Provide the [X, Y] coordinate of the cell's center where the given text is located.  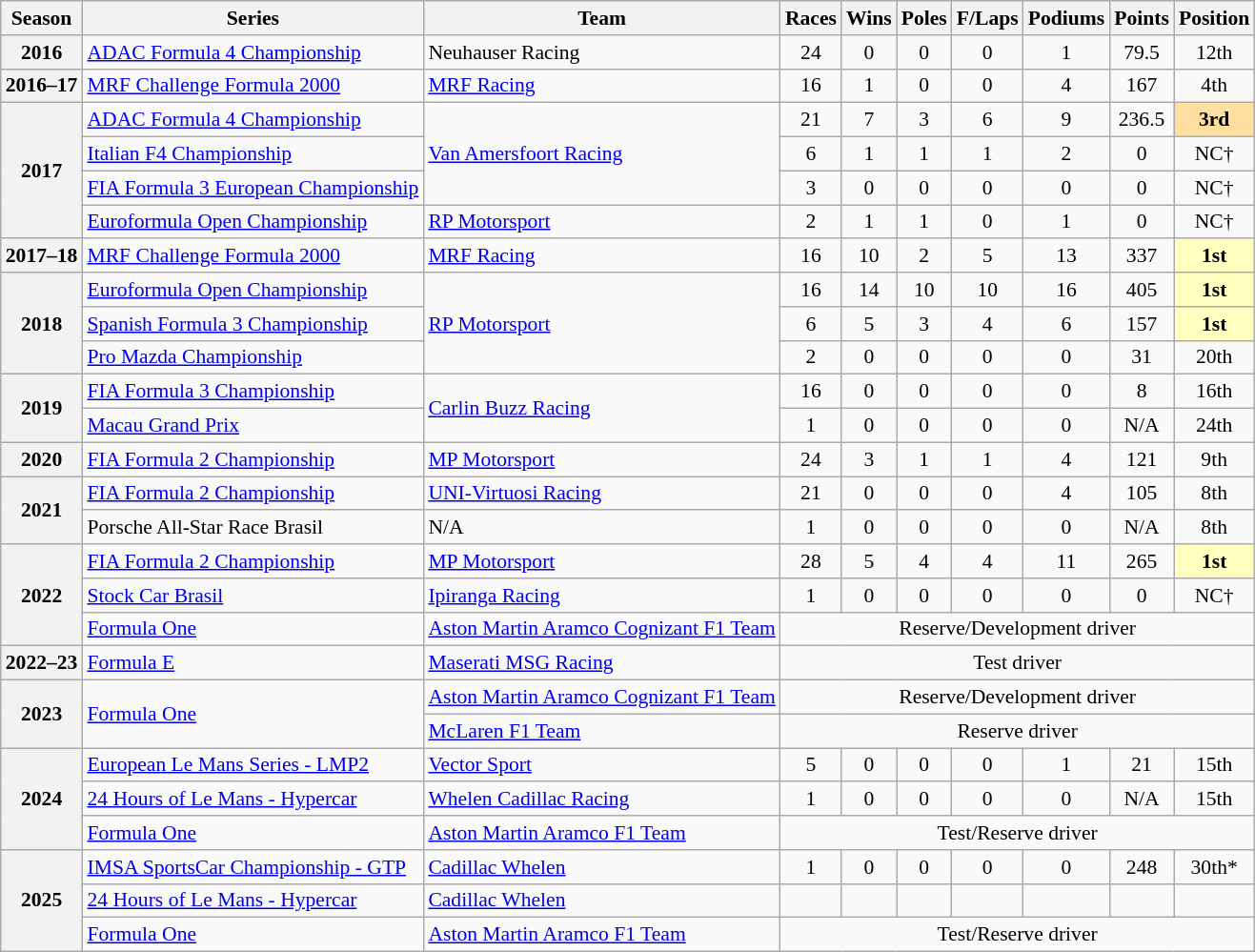
Season [42, 18]
337 [1142, 256]
Podiums [1067, 18]
167 [1142, 86]
30th* [1214, 867]
14 [869, 290]
31 [1142, 357]
Van Amersfoort Racing [602, 154]
2016 [42, 52]
24th [1214, 426]
28 [811, 561]
Vector Sport [602, 765]
2025 [42, 901]
405 [1142, 290]
Formula E [253, 663]
Neuhauser Racing [602, 52]
2017 [42, 171]
Poles [924, 18]
2021 [42, 511]
Test driver [1018, 663]
8 [1142, 392]
Position [1214, 18]
20th [1214, 357]
IMSA SportsCar Championship - GTP [253, 867]
Team [602, 18]
248 [1142, 867]
Stock Car Brasil [253, 596]
Pro Mazda Championship [253, 357]
FIA Formula 3 Championship [253, 392]
2023 [42, 715]
3rd [1214, 120]
FIA Formula 3 European Championship [253, 188]
121 [1142, 459]
Carlin Buzz Racing [602, 408]
265 [1142, 561]
Porsche All-Star Race Brasil [253, 528]
11 [1067, 561]
Spanish Formula 3 Championship [253, 324]
157 [1142, 324]
McLaren F1 Team [602, 731]
4th [1214, 86]
Reserve driver [1018, 731]
7 [869, 120]
9th [1214, 459]
Wins [869, 18]
Maserati MSG Racing [602, 663]
79.5 [1142, 52]
2019 [42, 408]
2022 [42, 595]
105 [1142, 494]
European Le Mans Series - LMP2 [253, 765]
2016–17 [42, 86]
UNI-Virtuosi Racing [602, 494]
Series [253, 18]
Whelen Cadillac Racing [602, 800]
Races [811, 18]
2018 [42, 324]
2022–23 [42, 663]
236.5 [1142, 120]
2020 [42, 459]
12th [1214, 52]
Ipiranga Racing [602, 596]
Italian F4 Championship [253, 154]
13 [1067, 256]
2017–18 [42, 256]
2024 [42, 799]
Macau Grand Prix [253, 426]
16th [1214, 392]
F/Laps [987, 18]
Points [1142, 18]
9 [1067, 120]
